Pinpoint the cell where the given text exists, returning its [x, y] midpoint coordinate. 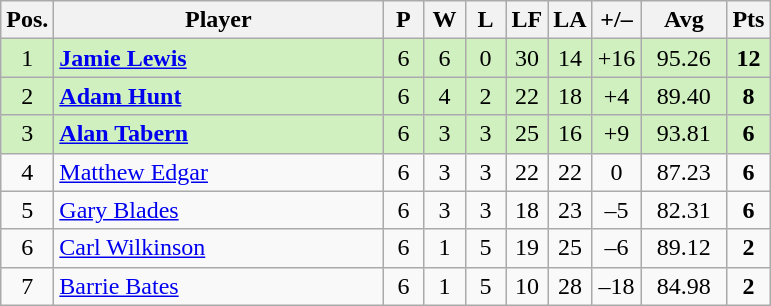
Jamie Lewis [218, 58]
–5 [616, 210]
10 [527, 286]
Player [218, 20]
–6 [616, 248]
30 [527, 58]
+9 [616, 134]
Carl Wilkinson [218, 248]
14 [570, 58]
Pos. [28, 20]
Gary Blades [218, 210]
+4 [616, 96]
Avg [684, 20]
82.31 [684, 210]
8 [748, 96]
16 [570, 134]
23 [570, 210]
84.98 [684, 286]
Barrie Bates [218, 286]
95.26 [684, 58]
Alan Tabern [218, 134]
Pts [748, 20]
89.40 [684, 96]
7 [28, 286]
W [444, 20]
LA [570, 20]
LF [527, 20]
–18 [616, 286]
87.23 [684, 172]
L [486, 20]
Adam Hunt [218, 96]
+/– [616, 20]
93.81 [684, 134]
+16 [616, 58]
19 [527, 248]
89.12 [684, 248]
28 [570, 286]
P [404, 20]
12 [748, 58]
Matthew Edgar [218, 172]
